Pinpoint the cell where the given text exists, returning its [x, y] midpoint coordinate. 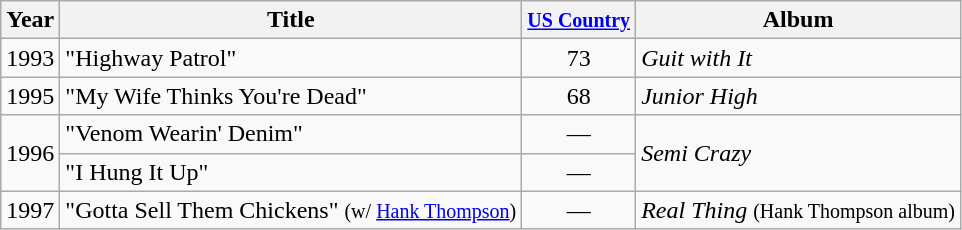
1993 [30, 58]
"I Hung It Up" [291, 172]
73 [579, 58]
"My Wife Thinks You're Dead" [291, 96]
68 [579, 96]
1997 [30, 210]
Title [291, 20]
US Country [579, 20]
Semi Crazy [798, 153]
Guit with It [798, 58]
Album [798, 20]
"Highway Patrol" [291, 58]
1996 [30, 153]
"Venom Wearin' Denim" [291, 134]
"Gotta Sell Them Chickens" (w/ Hank Thompson) [291, 210]
Real Thing (Hank Thompson album) [798, 210]
Year [30, 20]
1995 [30, 96]
Junior High [798, 96]
